Capture the cell that displays the provided text and extract its (X, Y) central coordinate. 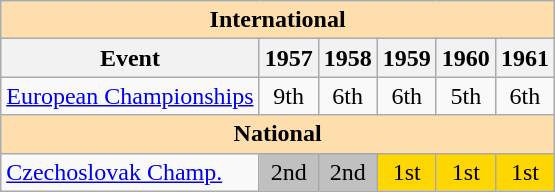
Event (130, 58)
1957 (288, 58)
5th (466, 96)
National (278, 134)
1961 (524, 58)
1958 (348, 58)
Czechoslovak Champ. (130, 172)
1960 (466, 58)
International (278, 20)
1959 (406, 58)
European Championships (130, 96)
9th (288, 96)
